Output the [x, y] coordinate of the center of the cell containing the given text.  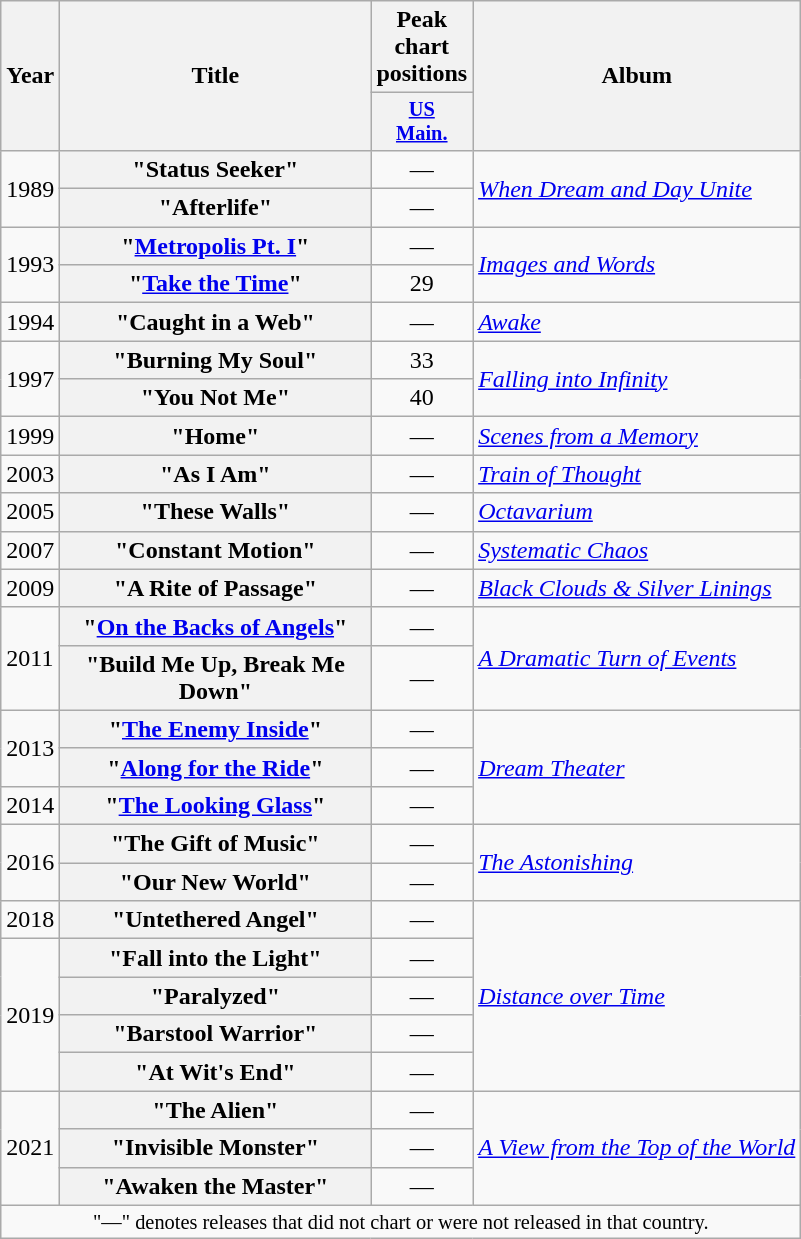
The Astonishing [637, 863]
2021 [30, 1148]
A View from the Top of the World [637, 1148]
1997 [30, 379]
1999 [30, 436]
Octavarium [637, 512]
"Metropolis Pt. I" [216, 246]
Scenes from a Memory [637, 436]
"Along for the Ride" [216, 767]
"Paralyzed" [216, 996]
"—" denotes releases that did not chart or were not released in that country. [401, 1222]
2007 [30, 550]
"Awaken the Master" [216, 1186]
"Caught in a Web" [216, 322]
"Afterlife" [216, 208]
2018 [30, 920]
"Constant Motion" [216, 550]
"The Alien" [216, 1110]
33 [422, 360]
2019 [30, 1015]
Dream Theater [637, 767]
"Home" [216, 436]
2013 [30, 748]
29 [422, 284]
"Fall into the Light" [216, 958]
"Build Me Up, Break Me Down" [216, 678]
Falling into Infinity [637, 379]
Year [30, 76]
"Take the Time" [216, 284]
2011 [30, 658]
Title [216, 76]
When Dream and Day Unite [637, 188]
"The Gift of Music" [216, 844]
2016 [30, 863]
USMain. [422, 122]
Black Clouds & Silver Linings [637, 588]
"Invisible Monster" [216, 1148]
2009 [30, 588]
"The Looking Glass" [216, 805]
40 [422, 398]
Systematic Chaos [637, 550]
Album [637, 76]
"The Enemy Inside" [216, 729]
"Status Seeker" [216, 169]
"On the Backs of Angels" [216, 626]
"You Not Me" [216, 398]
"Untethered Angel" [216, 920]
"As I Am" [216, 474]
A Dramatic Turn of Events [637, 658]
"At Wit's End" [216, 1072]
Images and Words [637, 265]
"Our New World" [216, 882]
2014 [30, 805]
1993 [30, 265]
"Burning My Soul" [216, 360]
"These Walls" [216, 512]
"A Rite of Passage" [216, 588]
2005 [30, 512]
Train of Thought [637, 474]
1989 [30, 188]
"Barstool Warrior" [216, 1034]
Awake [637, 322]
1994 [30, 322]
2003 [30, 474]
Peak chart positions [422, 47]
Distance over Time [637, 996]
